Identify which cell holds the provided text, then report its (X, Y) central coordinate. 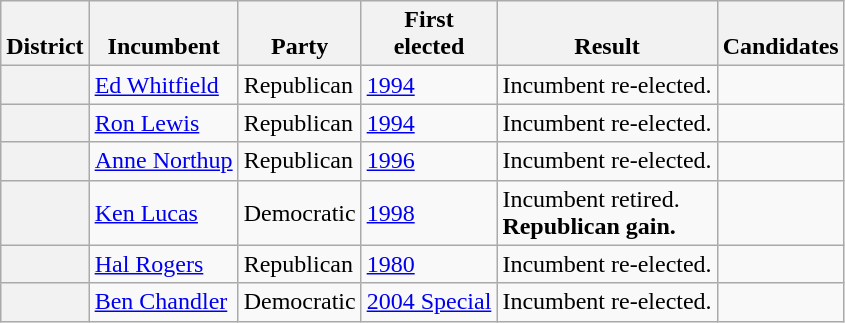
Hal Rogers (164, 264)
Party (300, 34)
2004 Special (429, 302)
1996 (429, 161)
Ron Lewis (164, 123)
Anne Northup (164, 161)
1980 (429, 264)
Result (607, 34)
Incumbent retired.Republican gain. (607, 212)
Ken Lucas (164, 212)
Incumbent (164, 34)
District (45, 34)
Ed Whitfield (164, 85)
Ben Chandler (164, 302)
Candidates (780, 34)
1998 (429, 212)
Firstelected (429, 34)
